Pinpoint the cell where the given text exists, returning its [x, y] midpoint coordinate. 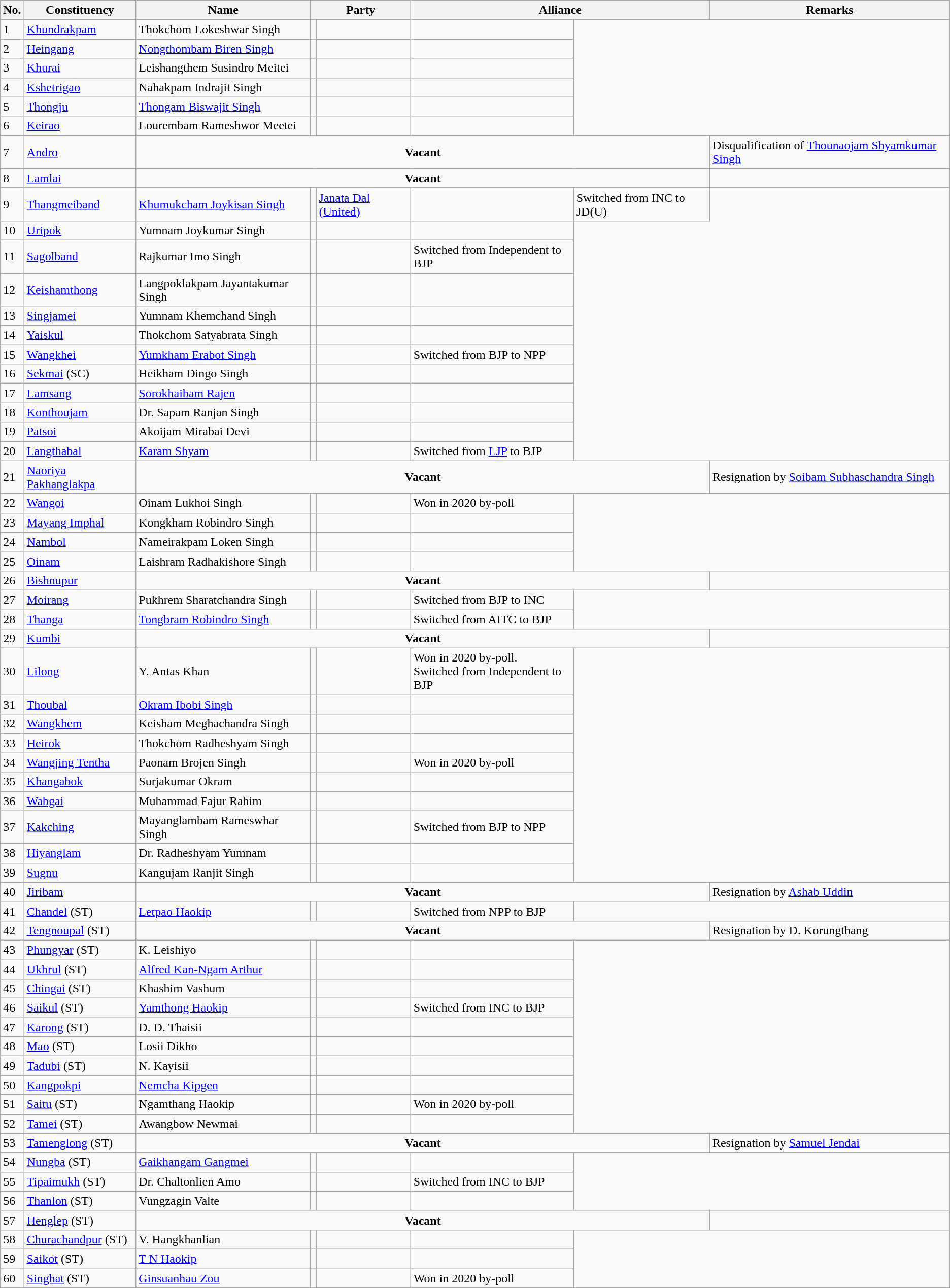
Thokchom Satyabrata Singh [223, 335]
Kumbi [80, 639]
Churachandpur (ST) [80, 1239]
Saitu (ST) [80, 1104]
No. [12, 10]
Okram Ibobi Singh [223, 705]
Remarks [829, 10]
40 [12, 892]
Nemcha Kipgen [223, 1085]
Singhat (ST) [80, 1278]
Paonam Brojen Singh [223, 762]
Wangoi [80, 503]
Nambol [80, 542]
Losii Dikho [223, 1047]
38 [12, 853]
Tamei (ST) [80, 1124]
Heikham Dingo Singh [223, 374]
Thangmeiband [80, 204]
Switched from AITC to BJP [492, 619]
Uripok [80, 230]
Kangpokpi [80, 1085]
Saikot (ST) [80, 1259]
Langthabal [80, 451]
Karam Shyam [223, 451]
Kongkham Robindro Singh [223, 523]
Sekmai (SC) [80, 374]
8 [12, 178]
Gaikhangam Gangmei [223, 1162]
Phungyar (ST) [80, 950]
Chandel (ST) [80, 911]
Resignation by Samuel Jendai [829, 1143]
Wangkhem [80, 724]
Surjakumar Okram [223, 782]
7 [12, 152]
2 [12, 49]
Karong (ST) [80, 1027]
Kakching [80, 827]
Rajkumar Imo Singh [223, 257]
Mayanglambam Rameswhar Singh [223, 827]
47 [12, 1027]
Oinam [80, 561]
3 [12, 68]
Leishangthem Susindro Meitei [223, 68]
V. Hangkhanlian [223, 1239]
Nungba (ST) [80, 1162]
54 [12, 1162]
22 [12, 503]
Y. Antas Khan [223, 672]
21 [12, 477]
Saikul (ST) [80, 1008]
Khurai [80, 68]
Thongju [80, 107]
Name [223, 10]
27 [12, 600]
D. D. Thaisii [223, 1027]
Ginsuanhau Zou [223, 1278]
4 [12, 87]
Mao (ST) [80, 1047]
Switched from INC to JD(U) [641, 204]
Sorokhaibam Rajen [223, 393]
Lourembam Rameshwor Meetei [223, 126]
Laishram Radhakishore Singh [223, 561]
Thanga [80, 619]
53 [12, 1143]
Kshetrigao [80, 87]
Alliance [560, 10]
43 [12, 950]
Akoijam Mirabai Devi [223, 432]
Heingang [80, 49]
Keirao [80, 126]
Ngamthang Haokip [223, 1104]
Tamenglong (ST) [80, 1143]
15 [12, 355]
41 [12, 911]
Tipaimukh (ST) [80, 1181]
Muhammad Fajur Rahim [223, 801]
Tongbram Robindro Singh [223, 619]
Konthoujam [80, 412]
5 [12, 107]
Janata Dal (United) [363, 204]
58 [12, 1239]
25 [12, 561]
1 [12, 29]
Ukhrul (ST) [80, 969]
Lamsang [80, 393]
10 [12, 230]
Nongthombam Biren Singh [223, 49]
49 [12, 1066]
24 [12, 542]
Nameirakpam Loken Singh [223, 542]
Thokchom Lokeshwar Singh [223, 29]
12 [12, 289]
Disqualification of Thounaojam Shyamkumar Singh [829, 152]
17 [12, 393]
Party [360, 10]
Thanlon (ST) [80, 1201]
50 [12, 1085]
Switched from NPP to BJP [492, 911]
34 [12, 762]
Moirang [80, 600]
Henglep (ST) [80, 1220]
Hiyanglam [80, 853]
Lilong [80, 672]
Yumnam Khemchand Singh [223, 316]
Patsoi [80, 432]
Yamthong Haokip [223, 1008]
Dr. Radheshyam Yumnam [223, 853]
Resignation by Ashab Uddin [829, 892]
23 [12, 523]
6 [12, 126]
Sagolband [80, 257]
45 [12, 989]
Chingai (ST) [80, 989]
N. Kayisii [223, 1066]
Wabgai [80, 801]
20 [12, 451]
52 [12, 1124]
Dr. Sapam Ranjan Singh [223, 412]
Yaiskul [80, 335]
42 [12, 930]
29 [12, 639]
56 [12, 1201]
51 [12, 1104]
Awangbow Newmai [223, 1124]
39 [12, 873]
Wangjing Tentha [80, 762]
Khumukcham Joykisan Singh [223, 204]
57 [12, 1220]
Tadubi (ST) [80, 1066]
Andro [80, 152]
18 [12, 412]
Langpoklakpam Jayantakumar Singh [223, 289]
33 [12, 743]
13 [12, 316]
Kangujam Ranjit Singh [223, 873]
Yumnam Joykumar Singh [223, 230]
Letpao Haokip [223, 911]
31 [12, 705]
Singjamei [80, 316]
Switched from Independent to BJP [492, 257]
Khundrakpam [80, 29]
9 [12, 204]
44 [12, 969]
37 [12, 827]
T N Haokip [223, 1259]
55 [12, 1181]
Khangabok [80, 782]
Keisham Meghachandra Singh [223, 724]
14 [12, 335]
Sugnu [80, 873]
Oinam Lukhoi Singh [223, 503]
11 [12, 257]
19 [12, 432]
60 [12, 1278]
Khashim Vashum [223, 989]
Jiribam [80, 892]
Switched from BJP to INC [492, 600]
Heirok [80, 743]
Won in 2020 by-poll.Switched from Independent to BJP [492, 672]
Mayang Imphal [80, 523]
Lamlai [80, 178]
Dr. Chaltonlien Amo [223, 1181]
Pukhrem Sharatchandra Singh [223, 600]
30 [12, 672]
Tengnoupal (ST) [80, 930]
K. Leishiyo [223, 950]
26 [12, 580]
28 [12, 619]
Constituency [80, 10]
Keishamthong [80, 289]
Resignation by Soibam Subhaschandra Singh [829, 477]
36 [12, 801]
59 [12, 1259]
Alfred Kan-Ngam Arthur [223, 969]
Switched from LJP to BJP [492, 451]
Resignation by D. Korungthang [829, 930]
Vungzagin Valte [223, 1201]
46 [12, 1008]
48 [12, 1047]
Thoubal [80, 705]
Nahakpam Indrajit Singh [223, 87]
Bishnupur [80, 580]
Thongam Biswajit Singh [223, 107]
Wangkhei [80, 355]
Naoriya Pakhanglakpa [80, 477]
32 [12, 724]
35 [12, 782]
Thokchom Radheshyam Singh [223, 743]
Yumkham Erabot Singh [223, 355]
16 [12, 374]
